Extract the [X, Y] coordinate from the center of the cell holding the provided text.  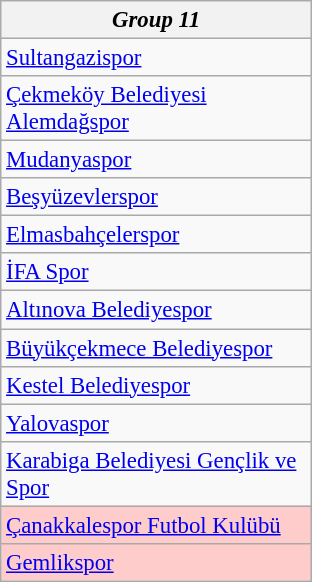
Karabiga Belediyesi Gençlik ve Spor [156, 474]
Büyükçekmece Belediyespor [156, 348]
Beşyüzevlerspor [156, 197]
İFA Spor [156, 273]
Altınova Belediyespor [156, 310]
Yalovaspor [156, 423]
Çanakkalespor Futbol Kulübü [156, 525]
Gemlikspor [156, 563]
Sultangazispor [156, 58]
Kestel Belediyespor [156, 385]
Elmasbahçelerspor [156, 235]
Çekmeköy Belediyesi Alemdağspor [156, 108]
Mudanyaspor [156, 160]
Group 11 [156, 20]
